Identify which cell holds the provided text, then report its (X, Y) central coordinate. 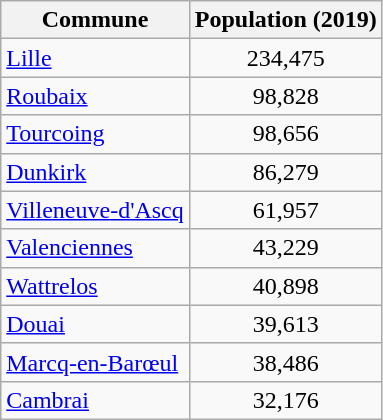
98,828 (286, 96)
234,475 (286, 58)
Tourcoing (96, 134)
Wattrelos (96, 286)
38,486 (286, 362)
Population (2019) (286, 20)
43,229 (286, 248)
39,613 (286, 324)
Villeneuve-d'Ascq (96, 210)
Douai (96, 324)
Lille (96, 58)
40,898 (286, 286)
Cambrai (96, 400)
61,957 (286, 210)
32,176 (286, 400)
Dunkirk (96, 172)
98,656 (286, 134)
Valenciennes (96, 248)
Marcq-en-Barœul (96, 362)
Roubaix (96, 96)
Commune (96, 20)
86,279 (286, 172)
